Capture the cell that displays the provided text and extract its [x, y] central coordinate. 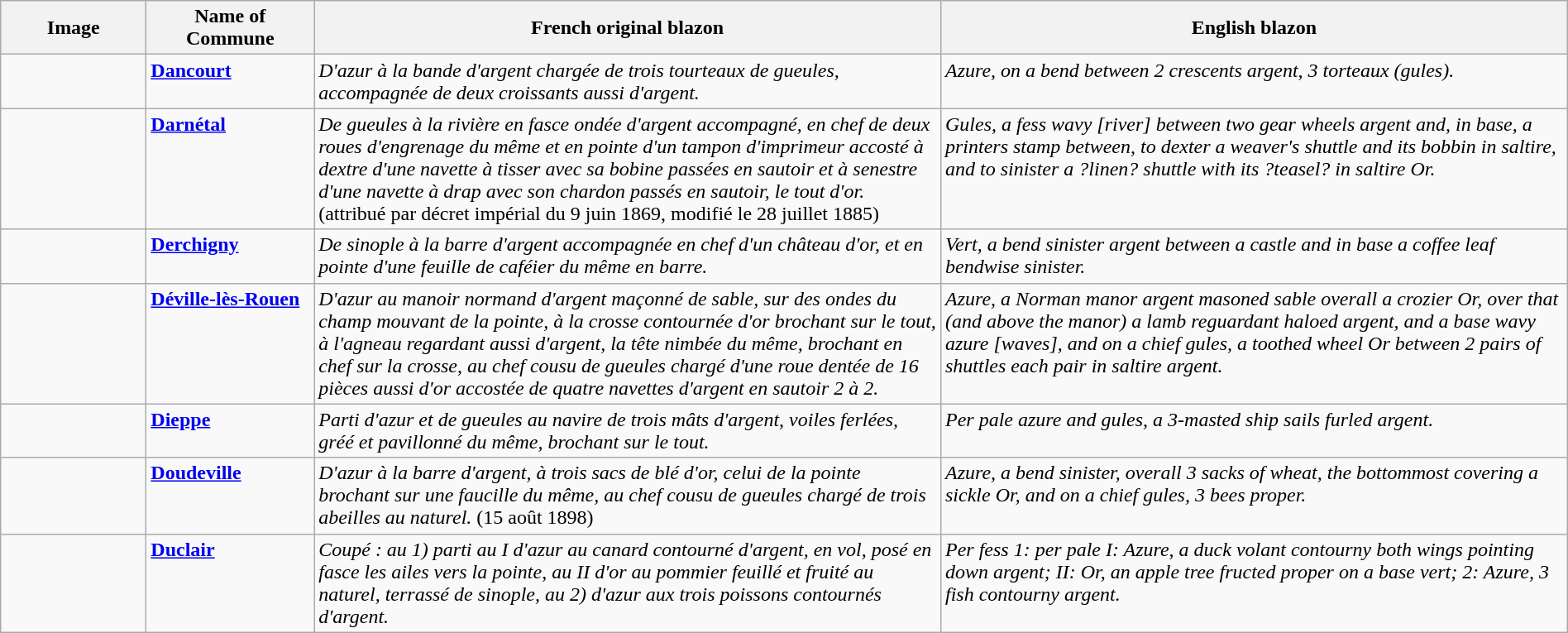
Darnétal [230, 169]
Derchigny [230, 257]
Per pale azure and gules, a 3-masted ship sails furled argent. [1254, 430]
Dieppe [230, 430]
French original blazon [628, 28]
Déville-lès-Rouen [230, 343]
Azure, on a bend between 2 crescents argent, 3 torteaux (gules). [1254, 81]
Image [74, 28]
Name of Commune [230, 28]
English blazon [1254, 28]
Duclair [230, 583]
De sinople à la barre d'argent accompagnée en chef d'un château d'or, et en pointe d'une feuille de caféier du même en barre. [628, 257]
Dancourt [230, 81]
D'azur à la bande d'argent chargée de trois tourteaux de gueules, accompagnée de deux croissants aussi d'argent. [628, 81]
Doudeville [230, 496]
Parti d'azur et de gueules au navire de trois mâts d'argent, voiles ferlées, gréé et pavillonné du même, brochant sur le tout. [628, 430]
Vert, a bend sinister argent between a castle and in base a coffee leaf bendwise sinister. [1254, 257]
Azure, a bend sinister, overall 3 sacks of wheat, the bottommost covering a sickle Or, and on a chief gules, 3 bees proper. [1254, 496]
